Return the (X, Y) coordinate for the center point of the cell that contains the specified text.  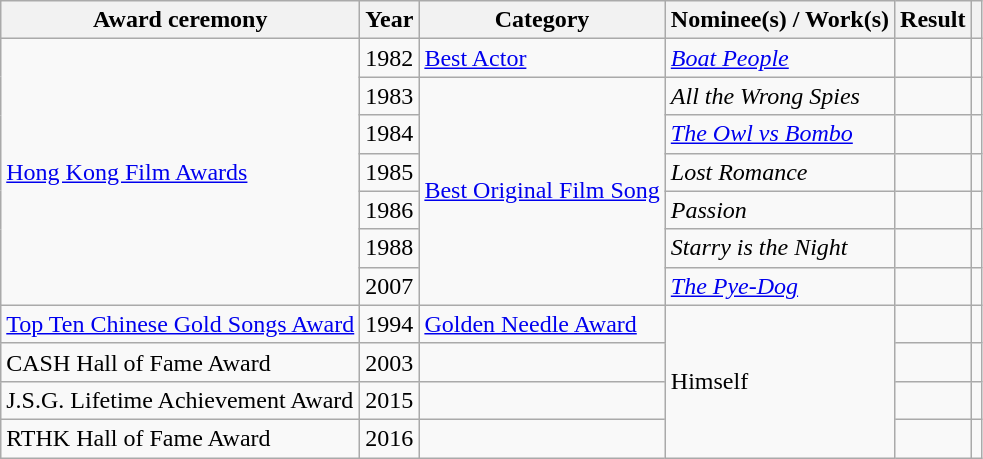
Best Actor (542, 58)
CASH Hall of Fame Award (180, 362)
Result (933, 20)
2003 (390, 362)
1982 (390, 58)
RTHK Hall of Fame Award (180, 438)
Boat People (780, 58)
Year (390, 20)
Nominee(s) / Work(s) (780, 20)
Starry is the Night (780, 248)
Hong Kong Film Awards (180, 172)
Category (542, 20)
1994 (390, 324)
1988 (390, 248)
The Owl vs Bombo (780, 134)
Award ceremony (180, 20)
2016 (390, 438)
Passion (780, 210)
Lost Romance (780, 172)
2007 (390, 286)
1986 (390, 210)
Best Original Film Song (542, 191)
Himself (780, 381)
J.S.G. Lifetime Achievement Award (180, 400)
The Pye-Dog (780, 286)
Golden Needle Award (542, 324)
1984 (390, 134)
All the Wrong Spies (780, 96)
1985 (390, 172)
Top Ten Chinese Gold Songs Award (180, 324)
2015 (390, 400)
1983 (390, 96)
